Scan for the cell matching the given text and deliver its (x, y) coordinate at center. 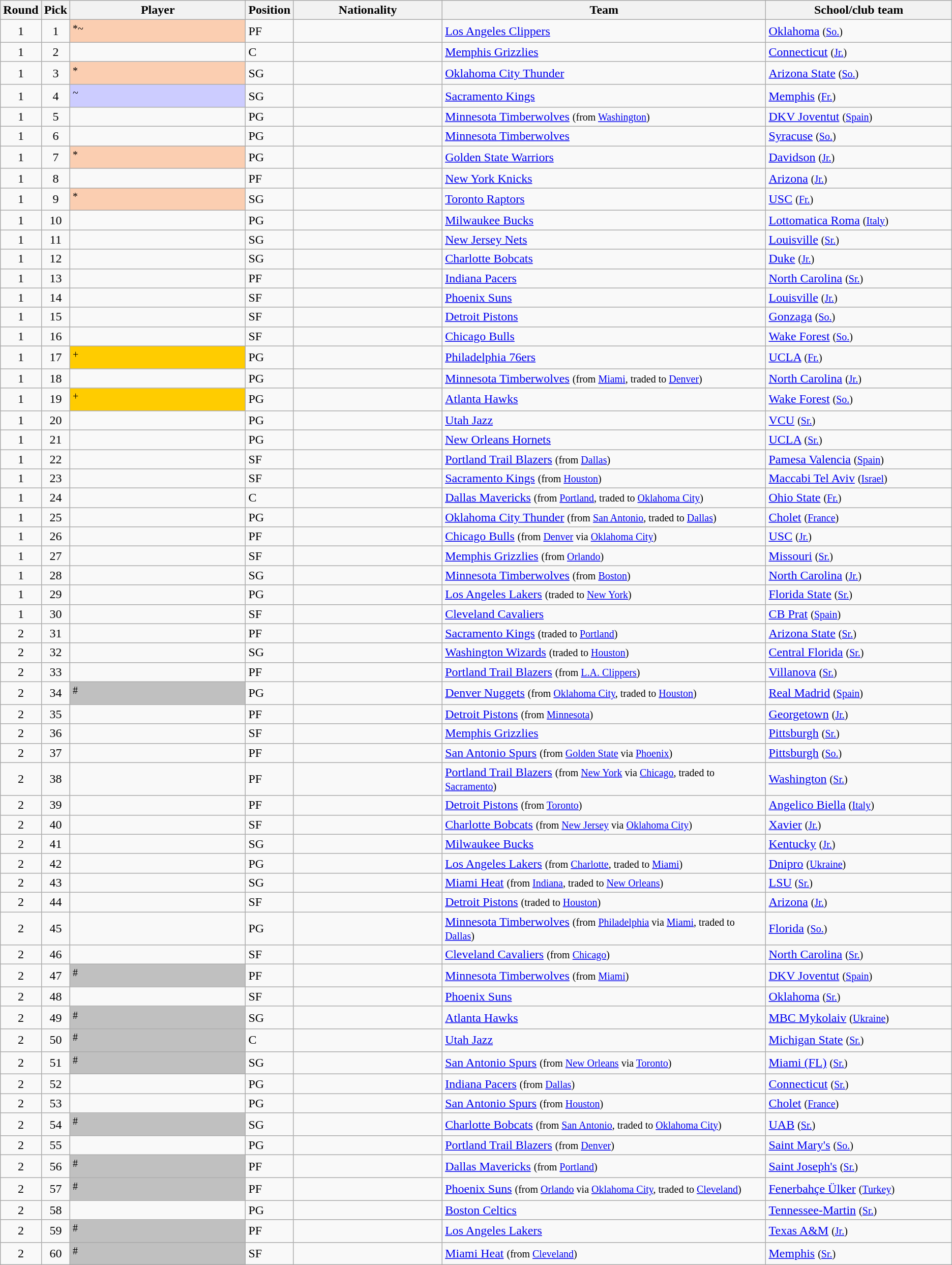
Chicago Bulls (604, 336)
33 (55, 672)
VCU (Sr.) (858, 420)
Ohio State (Fr.) (858, 498)
UCLA (Sr.) (858, 440)
Minnesota Timberwolves (from Miami, traded to Denver) (604, 378)
24 (55, 498)
42 (55, 863)
Charlotte Bobcats (from San Antonio, traded to Oklahoma City) (604, 1124)
Minnesota Timberwolves (from Philadelphia via Miami, traded to Dallas) (604, 928)
Player (158, 10)
Philadelphia 76ers (604, 357)
Pick (55, 10)
Phoenix Suns (from Orlando via Oklahoma City, traded to Cleveland) (604, 1189)
Saint Mary's (So.) (858, 1145)
9 (55, 199)
Minnesota Timberwolves (from Miami) (604, 976)
29 (55, 595)
LSU (Sr.) (858, 882)
6 (55, 136)
Saint Joseph's (Sr.) (858, 1167)
51 (55, 1063)
San Antonio Spurs (from Houston) (604, 1103)
13 (55, 278)
57 (55, 1189)
59 (55, 1231)
Dallas Mavericks (from Portland, traded to Oklahoma City) (604, 498)
Minnesota Timberwolves (from Washington) (604, 117)
8 (55, 178)
43 (55, 882)
School/club team (858, 10)
22 (55, 459)
San Antonio Spurs (from Golden State via Phoenix) (604, 753)
44 (55, 902)
Fenerbahçe Ülker (Turkey) (858, 1189)
Los Angeles Lakers (traded to New York) (604, 595)
Detroit Pistons (traded to Houston) (604, 902)
Miami Heat (from Indiana, traded to New Orleans) (604, 882)
Oklahoma (Sr.) (858, 996)
3 (55, 73)
Charlotte Bobcats (from New Jersey via Oklahoma City) (604, 825)
41 (55, 844)
35 (55, 714)
Los Angeles Clippers (604, 32)
Golden State Warriors (604, 158)
Indiana Pacers (604, 278)
Round (21, 10)
37 (55, 753)
Toronto Raptors (604, 199)
Detroit Pistons (604, 317)
55 (55, 1145)
Syracuse (So.) (858, 136)
Boston Celtics (604, 1210)
23 (55, 479)
12 (55, 259)
Los Angeles Lakers (from Charlotte, traded to Miami) (604, 863)
34 (55, 693)
Arizona State (So.) (858, 73)
Florida (So.) (858, 928)
Chicago Bulls (from Denver via Oklahoma City) (604, 537)
27 (55, 556)
MBC Mykolaiv (Ukraine) (858, 1017)
Pittsburgh (So.) (858, 753)
Los Angeles Lakers (604, 1231)
Davidson (Jr.) (858, 158)
Duke (Jr.) (858, 259)
20 (55, 420)
Team (604, 10)
14 (55, 298)
49 (55, 1017)
40 (55, 825)
Portland Trail Blazers (from Dallas) (604, 459)
26 (55, 537)
UAB (Sr.) (858, 1124)
15 (55, 317)
28 (55, 575)
Oklahoma (So.) (858, 32)
Washington Wizards (traded to Houston) (604, 653)
46 (55, 955)
Connecticut (Sr.) (858, 1084)
Detroit Pistons (from Minnesota) (604, 714)
Louisville (Jr.) (858, 298)
Sacramento Kings (traded to Portland) (604, 633)
USC (Fr.) (858, 199)
Maccabi Tel Aviv (Israel) (858, 479)
Texas A&M (Jr.) (858, 1231)
Connecticut (Jr.) (858, 52)
Position (270, 10)
New Jersey Nets (604, 240)
Real Madrid (Spain) (858, 693)
Minnesota Timberwolves (from Boston) (604, 575)
56 (55, 1167)
16 (55, 336)
Pittsburgh (Sr.) (858, 733)
Miami Heat (from Cleveland) (604, 1253)
31 (55, 633)
19 (55, 400)
48 (55, 996)
18 (55, 378)
Oklahoma City Thunder (from San Antonio, traded to Dallas) (604, 517)
Angelico Biella (Italy) (858, 805)
Michigan State (Sr.) (858, 1041)
Cleveland Cavaliers (from Chicago) (604, 955)
45 (55, 928)
Nationality (368, 10)
Cleveland Cavaliers (604, 614)
Central Florida (Sr.) (858, 653)
San Antonio Spurs (from New Orleans via Toronto) (604, 1063)
Villanova (Sr.) (858, 672)
Washington (Sr.) (858, 779)
Gonzaga (So.) (858, 317)
30 (55, 614)
4 (55, 96)
Memphis Grizzlies (from Orlando) (604, 556)
*~ (158, 32)
25 (55, 517)
5 (55, 117)
Indiana Pacers (from Dallas) (604, 1084)
Dallas Mavericks (from Portland) (604, 1167)
Florida State (Sr.) (858, 595)
Portland Trail Blazers (from New York via Chicago, traded to Sacramento) (604, 779)
Xavier (Jr.) (858, 825)
50 (55, 1041)
Sacramento Kings (604, 96)
Tennessee-Martin (Sr.) (858, 1210)
38 (55, 779)
New York Knicks (604, 178)
39 (55, 805)
Portland Trail Blazers (from L.A. Clippers) (604, 672)
Sacramento Kings (from Houston) (604, 479)
54 (55, 1124)
New Orleans Hornets (604, 440)
Arizona State (Sr.) (858, 633)
Portland Trail Blazers (from Denver) (604, 1145)
7 (55, 158)
10 (55, 220)
36 (55, 733)
CB Prat (Spain) (858, 614)
Pamesa Valencia (Spain) (858, 459)
60 (55, 1253)
USC (Jr.) (858, 537)
Charlotte Bobcats (604, 259)
Minnesota Timberwolves (604, 136)
Detroit Pistons (from Toronto) (604, 805)
47 (55, 976)
53 (55, 1103)
Memphis (Fr.) (858, 96)
17 (55, 357)
Georgetown (Jr.) (858, 714)
Denver Nuggets (from Oklahoma City, traded to Houston) (604, 693)
Missouri (Sr.) (858, 556)
Oklahoma City Thunder (604, 73)
11 (55, 240)
Lottomatica Roma (Italy) (858, 220)
58 (55, 1210)
21 (55, 440)
Memphis (Sr.) (858, 1253)
Dnipro (Ukraine) (858, 863)
52 (55, 1084)
UCLA (Fr.) (858, 357)
Miami (FL) (Sr.) (858, 1063)
Kentucky (Jr.) (858, 844)
Louisville (Sr.) (858, 240)
~ (158, 96)
32 (55, 653)
